Find where the given text appears and provide that cell's center as (x, y) coordinate. 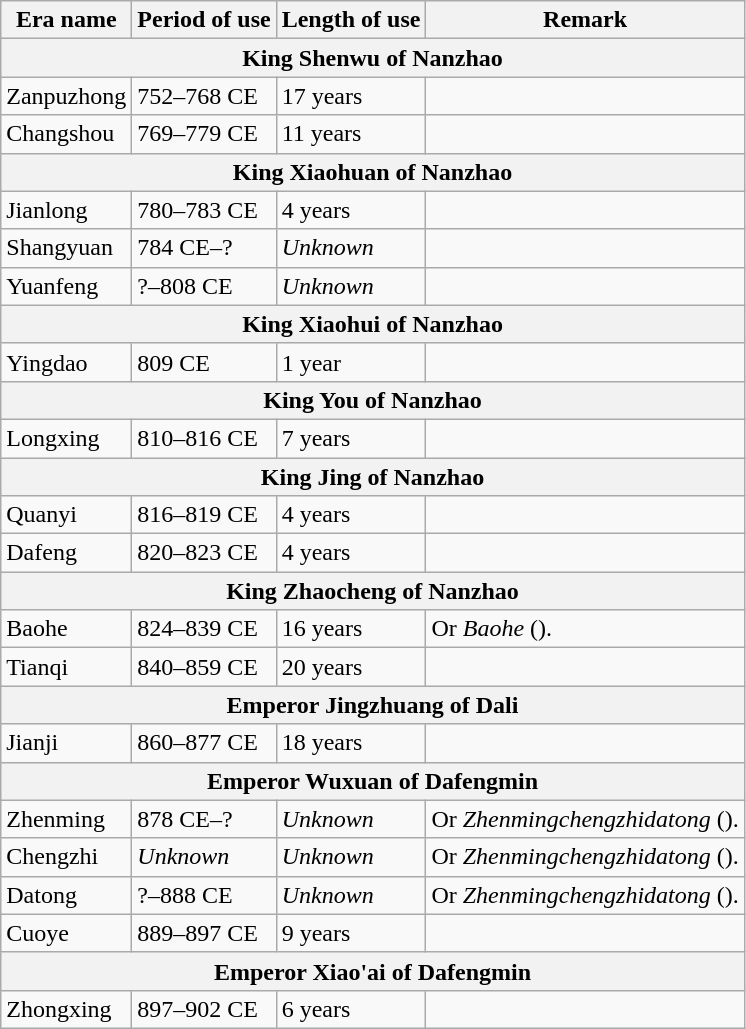
Tianqi (66, 667)
18 years (351, 743)
Yingdao (66, 362)
?–808 CE (204, 286)
Period of use (204, 20)
7 years (351, 438)
769–779 CE (204, 134)
King Shenwu of Nanzhao (373, 58)
King You of Nanzhao (373, 400)
King Xiaohuan of Nanzhao (373, 172)
King Jing of Nanzhao (373, 477)
816–819 CE (204, 515)
Or Baohe (). (585, 629)
Datong (66, 895)
Chengzhi (66, 857)
Baohe (66, 629)
17 years (351, 96)
820–823 CE (204, 553)
Longxing (66, 438)
Yuanfeng (66, 286)
860–877 CE (204, 743)
1 year (351, 362)
20 years (351, 667)
Cuoye (66, 933)
809 CE (204, 362)
Length of use (351, 20)
810–816 CE (204, 438)
Shangyuan (66, 248)
Emperor Jingzhuang of Dali (373, 705)
16 years (351, 629)
Quanyi (66, 515)
780–783 CE (204, 210)
King Zhaocheng of Nanzhao (373, 591)
Jianji (66, 743)
King Xiaohui of Nanzhao (373, 324)
878 CE–? (204, 819)
Emperor Xiao'ai of Dafengmin (373, 971)
752–768 CE (204, 96)
784 CE–? (204, 248)
?–888 CE (204, 895)
11 years (351, 134)
Zhenming (66, 819)
Jianlong (66, 210)
889–897 CE (204, 933)
6 years (351, 1009)
824–839 CE (204, 629)
9 years (351, 933)
Emperor Wuxuan of Dafengmin (373, 781)
897–902 CE (204, 1009)
Dafeng (66, 553)
Era name (66, 20)
Zanpuzhong (66, 96)
Remark (585, 20)
840–859 CE (204, 667)
Zhongxing (66, 1009)
Changshou (66, 134)
